Provide the (X, Y) coordinate of the cell's center where the given text is located.  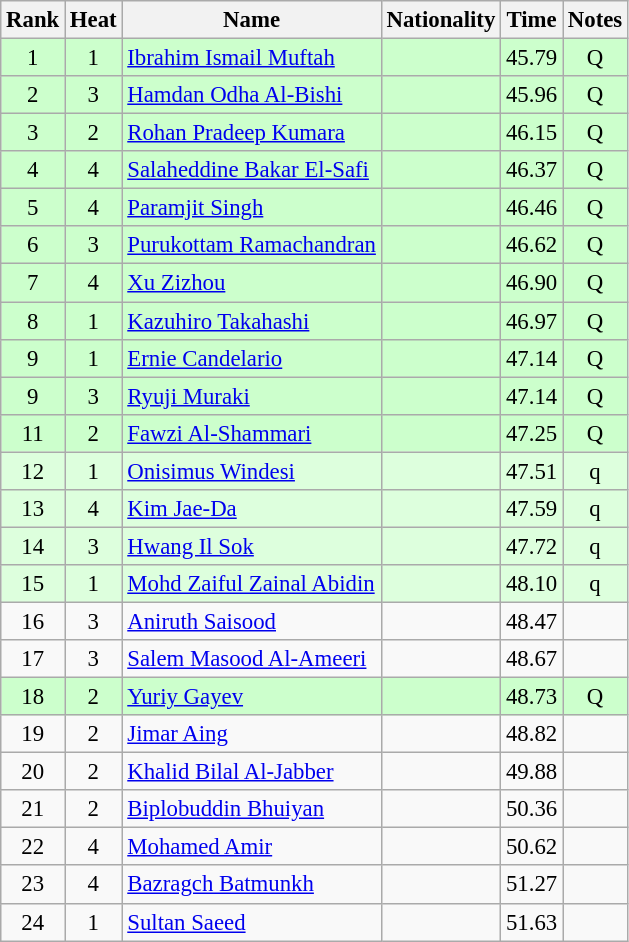
Salem Masood Al-Ameeri (252, 659)
47.51 (532, 471)
Purukottam Ramachandran (252, 245)
Nationality (440, 20)
Khalid Bilal Al-Jabber (252, 772)
47.59 (532, 509)
14 (33, 546)
45.96 (532, 95)
19 (33, 734)
Bazragch Batmunkh (252, 885)
48.73 (532, 697)
Ernie Candelario (252, 358)
Ibrahim Ismail Muftah (252, 58)
47.72 (532, 546)
7 (33, 283)
20 (33, 772)
Aniruth Saisood (252, 621)
Hwang Il Sok (252, 546)
15 (33, 584)
46.97 (532, 321)
Rank (33, 20)
48.47 (532, 621)
46.90 (532, 283)
48.82 (532, 734)
46.37 (532, 170)
18 (33, 697)
17 (33, 659)
11 (33, 433)
Heat (94, 20)
Xu Zizhou (252, 283)
Biplobuddin Bhuiyan (252, 809)
50.36 (532, 809)
Yuriy Gayev (252, 697)
6 (33, 245)
24 (33, 922)
Ryuji Muraki (252, 396)
5 (33, 208)
Mohd Zaiful Zainal Abidin (252, 584)
48.10 (532, 584)
Onisimus Windesi (252, 471)
Jimar Aing (252, 734)
47.25 (532, 433)
50.62 (532, 847)
Fawzi Al-Shammari (252, 433)
46.62 (532, 245)
12 (33, 471)
Kazuhiro Takahashi (252, 321)
46.15 (532, 133)
13 (33, 509)
Mohamed Amir (252, 847)
Hamdan Odha Al-Bishi (252, 95)
23 (33, 885)
51.63 (532, 922)
22 (33, 847)
Kim Jae-Da (252, 509)
51.27 (532, 885)
Notes (594, 20)
Sultan Saeed (252, 922)
Salaheddine Bakar El-Safi (252, 170)
Name (252, 20)
48.67 (532, 659)
Paramjit Singh (252, 208)
49.88 (532, 772)
Time (532, 20)
16 (33, 621)
46.46 (532, 208)
8 (33, 321)
Rohan Pradeep Kumara (252, 133)
45.79 (532, 58)
21 (33, 809)
